Identify which cell holds the provided text, then report its [X, Y] central coordinate. 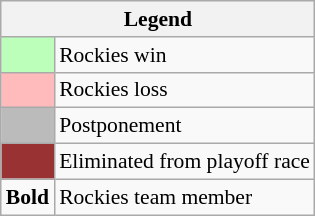
Rockies win [184, 55]
Rockies loss [184, 90]
Eliminated from playoff race [184, 162]
Legend [158, 19]
Bold [28, 197]
Rockies team member [184, 197]
Postponement [184, 126]
